Return (X, Y) of the center of cell containing provided text 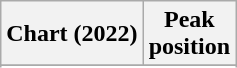
Chart (2022) (72, 34)
Peakposition (189, 34)
